From the cell containing the given text, extract its center point as (x, y) coordinate. 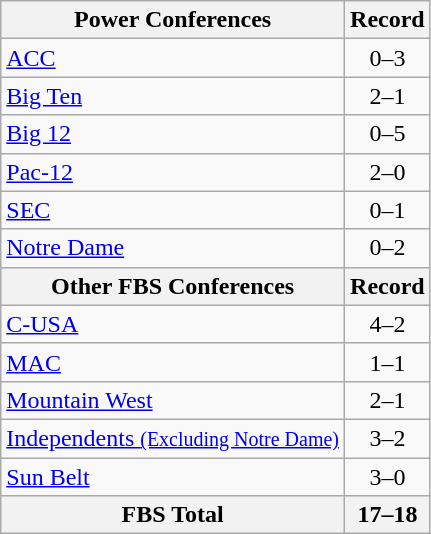
Sun Belt (173, 477)
3–0 (388, 477)
Big 12 (173, 134)
4–2 (388, 324)
ACC (173, 58)
Power Conferences (173, 20)
Independents (Excluding Notre Dame) (173, 438)
MAC (173, 362)
0–2 (388, 248)
Pac-12 (173, 172)
SEC (173, 210)
1–1 (388, 362)
0–3 (388, 58)
0–5 (388, 134)
17–18 (388, 515)
Mountain West (173, 400)
2–0 (388, 172)
3–2 (388, 438)
Big Ten (173, 96)
FBS Total (173, 515)
Notre Dame (173, 248)
Other FBS Conferences (173, 286)
0–1 (388, 210)
C-USA (173, 324)
